From the cell containing the given text, extract its center point as (x, y) coordinate. 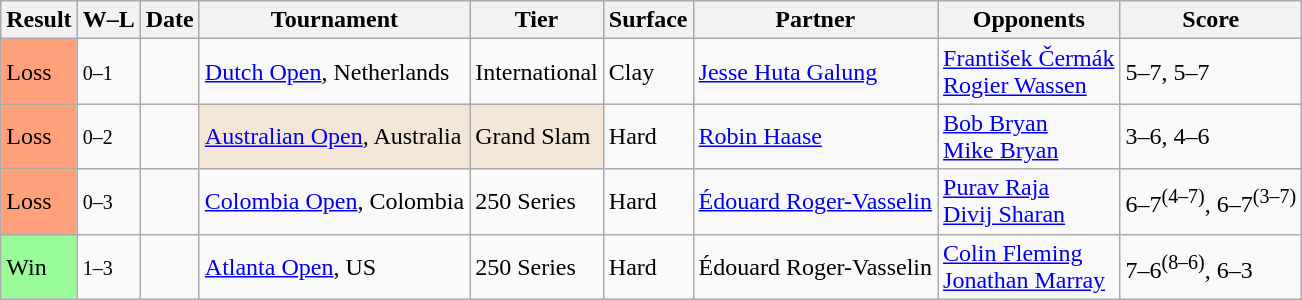
Score (1211, 20)
Partner (816, 20)
Robin Haase (816, 136)
Clay (648, 72)
7–6(8–6), 6–3 (1211, 266)
Colombia Open, Colombia (334, 202)
Australian Open, Australia (334, 136)
František Čermák Rogier Wassen (1029, 72)
Jesse Huta Galung (816, 72)
Tier (537, 20)
0–3 (108, 202)
Opponents (1029, 20)
Purav Raja Divij Sharan (1029, 202)
0–2 (108, 136)
0–1 (108, 72)
Date (170, 20)
Bob Bryan Mike Bryan (1029, 136)
Dutch Open, Netherlands (334, 72)
3–6, 4–6 (1211, 136)
Result (39, 20)
Atlanta Open, US (334, 266)
W–L (108, 20)
Win (39, 266)
International (537, 72)
5–7, 5–7 (1211, 72)
Grand Slam (537, 136)
1–3 (108, 266)
Surface (648, 20)
Colin Fleming Jonathan Marray (1029, 266)
Tournament (334, 20)
6–7(4–7), 6–7(3–7) (1211, 202)
